Detect which cell encompasses the target text, then output its [X, Y] center coordinate. 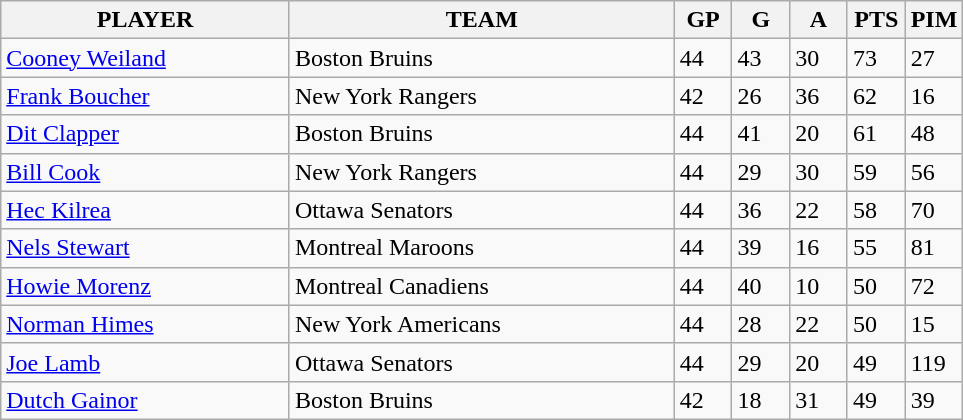
26 [761, 96]
48 [934, 134]
PIM [934, 20]
58 [876, 210]
Bill Cook [146, 172]
40 [761, 286]
41 [761, 134]
G [761, 20]
81 [934, 248]
43 [761, 58]
Montreal Canadiens [482, 286]
59 [876, 172]
Nels Stewart [146, 248]
PLAYER [146, 20]
61 [876, 134]
119 [934, 362]
GP [703, 20]
PTS [876, 20]
27 [934, 58]
73 [876, 58]
18 [761, 400]
56 [934, 172]
70 [934, 210]
TEAM [482, 20]
Cooney Weiland [146, 58]
31 [819, 400]
10 [819, 286]
Hec Kilrea [146, 210]
15 [934, 324]
A [819, 20]
62 [876, 96]
Howie Morenz [146, 286]
Frank Boucher [146, 96]
Dit Clapper [146, 134]
New York Americans [482, 324]
28 [761, 324]
72 [934, 286]
Joe Lamb [146, 362]
Norman Himes [146, 324]
Montreal Maroons [482, 248]
Dutch Gainor [146, 400]
55 [876, 248]
